For the text-containing cell, return its midpoint in (X, Y) coordinate format. 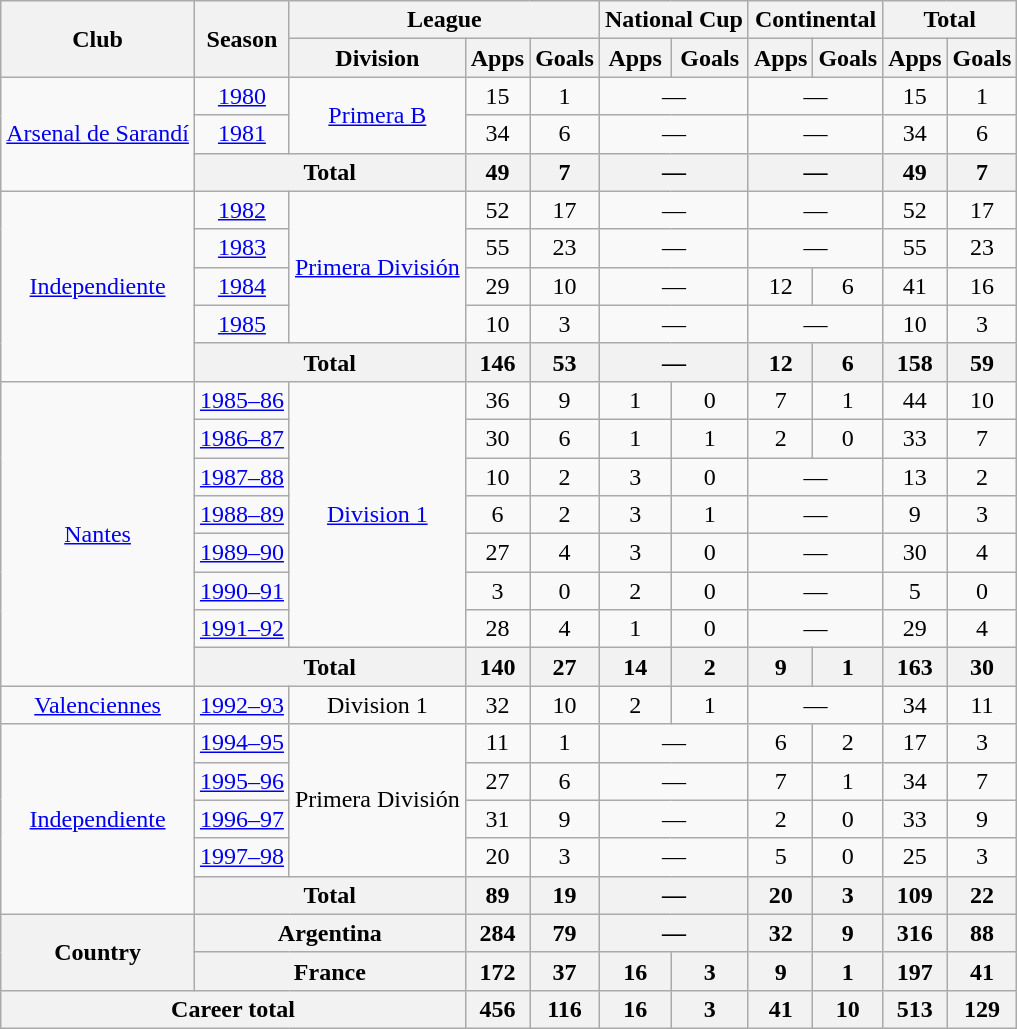
France (330, 971)
Argentina (330, 933)
League (444, 20)
Continental (815, 20)
513 (915, 1009)
1995–96 (242, 781)
44 (915, 400)
116 (565, 1009)
1986–87 (242, 438)
158 (915, 362)
1989–90 (242, 553)
37 (565, 971)
109 (915, 895)
88 (982, 933)
59 (982, 362)
1992–93 (242, 705)
1981 (242, 134)
28 (497, 629)
1980 (242, 96)
1990–91 (242, 591)
National Cup (674, 20)
53 (565, 362)
89 (497, 895)
140 (497, 667)
146 (497, 362)
163 (915, 667)
284 (497, 933)
79 (565, 933)
1994–95 (242, 743)
Country (98, 952)
Division (377, 58)
22 (982, 895)
Club (98, 39)
36 (497, 400)
Valenciennes (98, 705)
1991–92 (242, 629)
1985–86 (242, 400)
Primera B (377, 115)
13 (915, 477)
Arsenal de Sarandí (98, 134)
1996–97 (242, 819)
25 (915, 857)
172 (497, 971)
1987–88 (242, 477)
1984 (242, 286)
1988–89 (242, 515)
1982 (242, 210)
Nantes (98, 533)
197 (915, 971)
14 (635, 667)
31 (497, 819)
1983 (242, 248)
1985 (242, 324)
316 (915, 933)
19 (565, 895)
Season (242, 39)
1997–98 (242, 857)
456 (497, 1009)
129 (982, 1009)
Career total (233, 1009)
